Identify which cell holds the provided text, then report its (x, y) central coordinate. 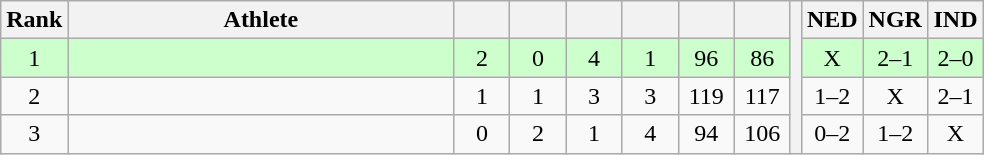
Athlete (261, 20)
117 (762, 96)
86 (762, 58)
Rank (34, 20)
IND (955, 20)
NED (832, 20)
NGR (895, 20)
106 (762, 134)
96 (706, 58)
119 (706, 96)
0–2 (832, 134)
2–0 (955, 58)
94 (706, 134)
